Output the (X, Y) coordinate of the center of the cell containing the given text.  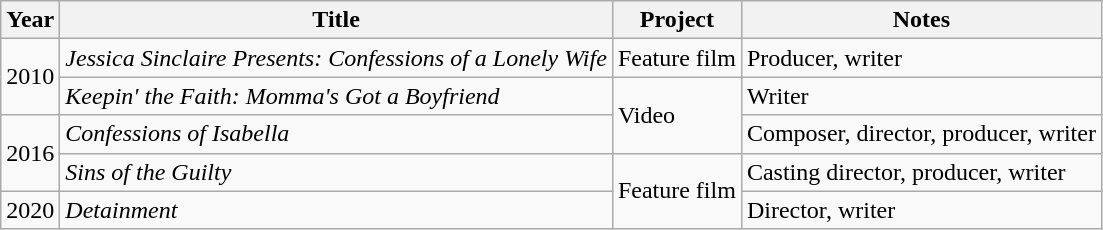
Composer, director, producer, writer (921, 134)
2010 (30, 77)
Director, writer (921, 210)
2020 (30, 210)
Title (336, 20)
Project (676, 20)
2016 (30, 153)
Year (30, 20)
Notes (921, 20)
Producer, writer (921, 58)
Confessions of Isabella (336, 134)
Video (676, 115)
Keepin' the Faith: Momma's Got a Boyfriend (336, 96)
Detainment (336, 210)
Sins of the Guilty (336, 172)
Jessica Sinclaire Presents: Confessions of a Lonely Wife (336, 58)
Casting director, producer, writer (921, 172)
Writer (921, 96)
